Return the (X, Y) coordinate for the center point of the cell that contains the specified text.  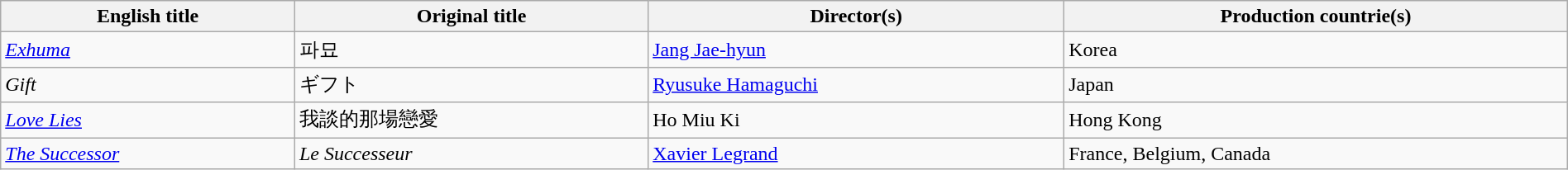
Ryusuke Hamaguchi (857, 84)
Le Successeur (471, 153)
Director(s) (857, 17)
Japan (1317, 84)
France, Belgium, Canada (1317, 153)
Production countrie(s) (1317, 17)
Gift (148, 84)
ギフト (471, 84)
我談的那場戀愛 (471, 120)
Jang Jae-hyun (857, 50)
The Successor (148, 153)
파묘 (471, 50)
Ho Miu Ki (857, 120)
Love Lies (148, 120)
Korea (1317, 50)
Xavier Legrand (857, 153)
Exhuma (148, 50)
Hong Kong (1317, 120)
English title (148, 17)
Original title (471, 17)
